From the cell containing the given text, extract its center point as (x, y) coordinate. 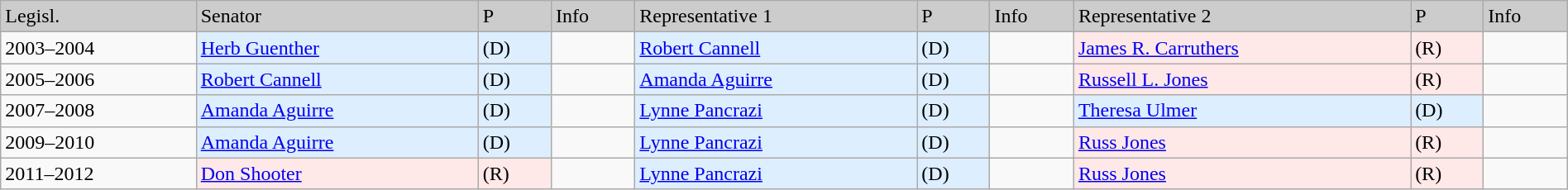
2007–2008 (98, 111)
2011–2012 (98, 173)
2009–2010 (98, 142)
James R. Carruthers (1242, 48)
Herb Guenther (337, 48)
Representative 2 (1242, 17)
2005–2006 (98, 79)
Legisl. (98, 17)
2003–2004 (98, 48)
Theresa Ulmer (1242, 111)
Russell L. Jones (1242, 79)
Don Shooter (337, 173)
Representative 1 (776, 17)
Senator (337, 17)
